Identify which cell holds the provided text, then report its (X, Y) central coordinate. 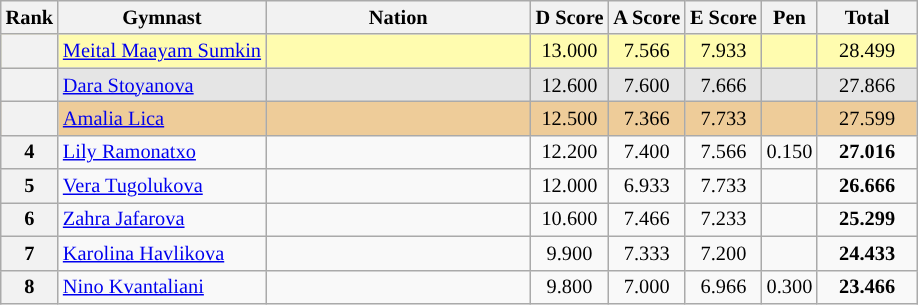
7.333 (646, 253)
7.666 (724, 85)
Zahra Jafarova (162, 219)
10.600 (570, 219)
6 (30, 219)
0.300 (790, 287)
Pen (790, 17)
7.000 (646, 287)
Dara Stoyanova (162, 85)
Vera Tugolukova (162, 186)
4 (30, 152)
7.366 (646, 118)
7.933 (724, 51)
7.200 (724, 253)
7 (30, 253)
Nino Kvantaliani (162, 287)
28.499 (867, 51)
6.966 (724, 287)
Total (867, 17)
12.000 (570, 186)
13.000 (570, 51)
7.466 (646, 219)
D Score (570, 17)
0.150 (790, 152)
A Score (646, 17)
27.016 (867, 152)
7.233 (724, 219)
24.433 (867, 253)
9.800 (570, 287)
6.933 (646, 186)
12.600 (570, 85)
9.900 (570, 253)
Amalia Lica (162, 118)
Nation (398, 17)
12.500 (570, 118)
8 (30, 287)
27.866 (867, 85)
25.299 (867, 219)
7.600 (646, 85)
27.599 (867, 118)
E Score (724, 17)
26.666 (867, 186)
12.200 (570, 152)
5 (30, 186)
7.400 (646, 152)
Rank (30, 17)
23.466 (867, 287)
Karolina Havlikova (162, 253)
Gymnast (162, 17)
Lily Ramonatxo (162, 152)
Meital Maayam Sumkin (162, 51)
